Scan for the cell matching the given text and deliver its (X, Y) coordinate at center. 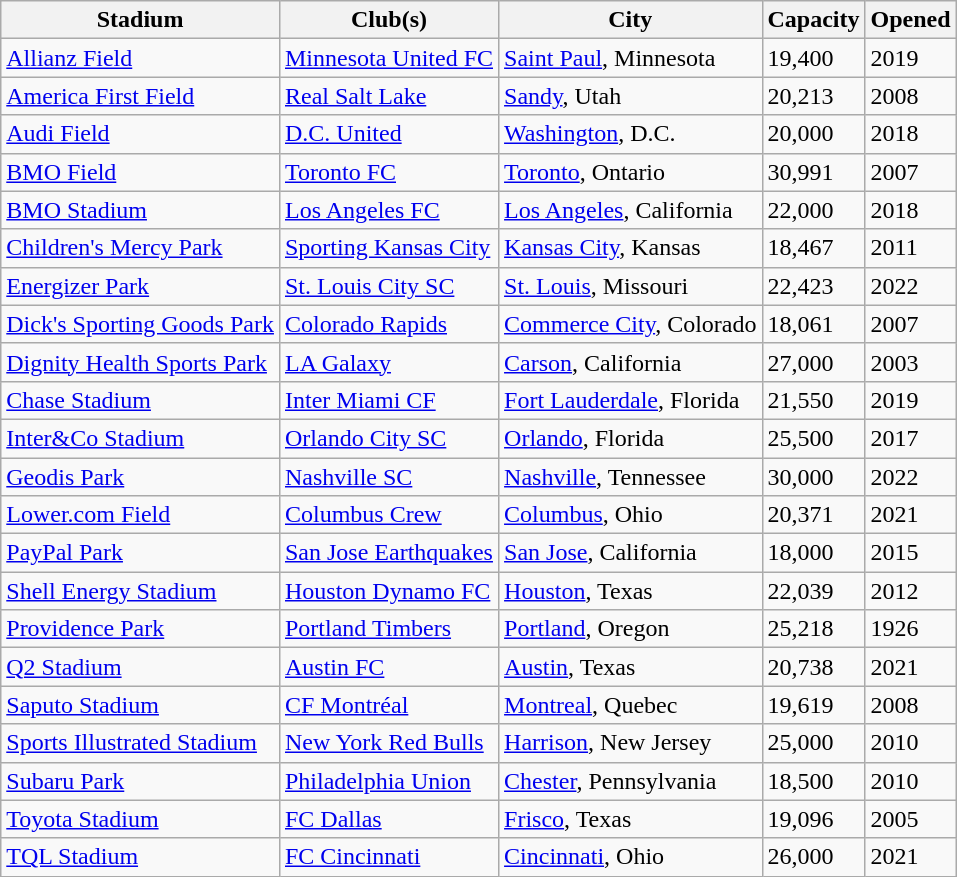
Columbus, Ohio (630, 515)
Club(s) (388, 20)
City (630, 20)
Kansas City, Kansas (630, 248)
18,467 (814, 248)
Audi Field (140, 134)
Columbus Crew (388, 515)
Shell Energy Stadium (140, 591)
25,500 (814, 438)
30,000 (814, 477)
Austin, Texas (630, 667)
Portland, Oregon (630, 629)
Q2 Stadium (140, 667)
Stadium (140, 20)
D.C. United (388, 134)
18,061 (814, 324)
Los Angeles, California (630, 210)
St. Louis, Missouri (630, 286)
Allianz Field (140, 58)
Sports Illustrated Stadium (140, 743)
Chase Stadium (140, 400)
BMO Stadium (140, 210)
Inter Miami CF (388, 400)
Dick's Sporting Goods Park (140, 324)
20,213 (814, 96)
Energizer Park (140, 286)
TQL Stadium (140, 857)
Children's Mercy Park (140, 248)
19,619 (814, 705)
Washington, D.C. (630, 134)
FC Cincinnati (388, 857)
Commerce City, Colorado (630, 324)
Carson, California (630, 362)
Sporting Kansas City (388, 248)
2003 (910, 362)
Inter&Co Stadium (140, 438)
Toronto FC (388, 172)
20,738 (814, 667)
Lower.com Field (140, 515)
PayPal Park (140, 553)
Dignity Health Sports Park (140, 362)
2011 (910, 248)
Providence Park (140, 629)
CF Montréal (388, 705)
20,371 (814, 515)
Nashville SC (388, 477)
Harrison, New Jersey (630, 743)
San Jose, California (630, 553)
Fort Lauderdale, Florida (630, 400)
25,218 (814, 629)
Houston Dynamo FC (388, 591)
Sandy, Utah (630, 96)
27,000 (814, 362)
FC Dallas (388, 819)
Chester, Pennsylvania (630, 781)
New York Red Bulls (388, 743)
30,991 (814, 172)
21,550 (814, 400)
18,000 (814, 553)
2012 (910, 591)
Portland Timbers (388, 629)
Toyota Stadium (140, 819)
19,096 (814, 819)
22,423 (814, 286)
BMO Field (140, 172)
19,400 (814, 58)
Houston, Texas (630, 591)
Opened (910, 20)
22,000 (814, 210)
Philadelphia Union (388, 781)
2017 (910, 438)
Saint Paul, Minnesota (630, 58)
Colorado Rapids (388, 324)
St. Louis City SC (388, 286)
Minnesota United FC (388, 58)
Geodis Park (140, 477)
18,500 (814, 781)
Los Angeles FC (388, 210)
Frisco, Texas (630, 819)
1926 (910, 629)
Capacity (814, 20)
2005 (910, 819)
San Jose Earthquakes (388, 553)
25,000 (814, 743)
Toronto, Ontario (630, 172)
America First Field (140, 96)
22,039 (814, 591)
Montreal, Quebec (630, 705)
26,000 (814, 857)
Real Salt Lake (388, 96)
Nashville, Tennessee (630, 477)
Saputo Stadium (140, 705)
Subaru Park (140, 781)
LA Galaxy (388, 362)
Orlando, Florida (630, 438)
Orlando City SC (388, 438)
Cincinnati, Ohio (630, 857)
Austin FC (388, 667)
20,000 (814, 134)
2015 (910, 553)
